Output the [x, y] coordinate of the center of the cell containing the given text.  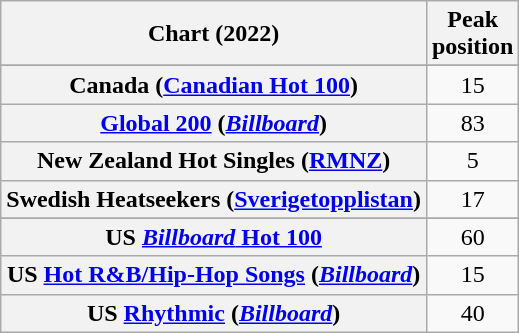
40 [472, 313]
US Hot R&B/Hip-Hop Songs (Billboard) [214, 275]
US Billboard Hot 100 [214, 237]
Global 200 (Billboard) [214, 123]
60 [472, 237]
17 [472, 199]
Swedish Heatseekers (Sverigetopplistan) [214, 199]
Peakposition [472, 34]
5 [472, 161]
New Zealand Hot Singles (RMNZ) [214, 161]
US Rhythmic (Billboard) [214, 313]
Canada (Canadian Hot 100) [214, 85]
83 [472, 123]
Chart (2022) [214, 34]
